For the text-containing cell, return its midpoint in [x, y] coordinate format. 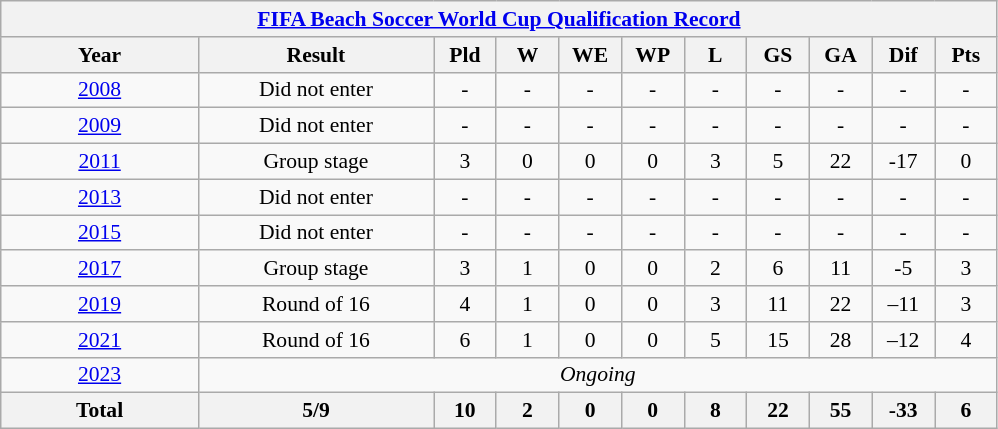
Ongoing [598, 375]
-5 [904, 269]
8 [716, 411]
WP [652, 55]
2021 [100, 340]
2013 [100, 197]
Total [100, 411]
GA [840, 55]
Year [100, 55]
–12 [904, 340]
L [716, 55]
2011 [100, 162]
2009 [100, 126]
2019 [100, 304]
2017 [100, 269]
–11 [904, 304]
Pld [466, 55]
-17 [904, 162]
-33 [904, 411]
10 [466, 411]
15 [778, 340]
5/9 [316, 411]
GS [778, 55]
28 [840, 340]
2023 [100, 375]
Pts [966, 55]
WE [590, 55]
FIFA Beach Soccer World Cup Qualification Record [499, 19]
W [528, 55]
Result [316, 55]
55 [840, 411]
Dif [904, 55]
2015 [100, 233]
2008 [100, 90]
